Output the (x, y) coordinate of the center of the cell containing the given text.  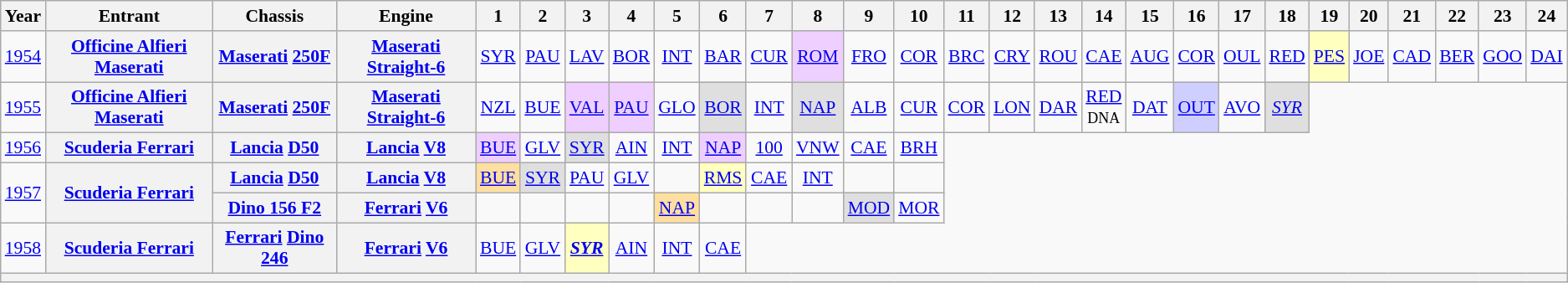
22 (1457, 16)
20 (1368, 16)
ROU (1058, 57)
12 (1012, 16)
OUT (1196, 107)
Ferrari Dino 246 (274, 248)
BRH (918, 148)
GOO (1502, 57)
DAR (1058, 107)
1957 (23, 193)
NZL (498, 107)
1958 (23, 248)
DAI (1547, 57)
1954 (23, 57)
DAT (1151, 107)
AVO (1242, 107)
RED (1286, 57)
23 (1502, 16)
17 (1242, 16)
OUL (1242, 57)
13 (1058, 16)
RMS (723, 178)
BER (1457, 57)
JOE (1368, 57)
GLO (677, 107)
14 (1104, 16)
3 (587, 16)
2 (542, 16)
LON (1012, 107)
MOR (918, 208)
4 (632, 16)
8 (818, 16)
100 (769, 148)
ROM (818, 57)
VAL (587, 107)
BAR (723, 57)
5 (677, 16)
Entrant (129, 16)
15 (1151, 16)
Dino 156 F2 (274, 208)
19 (1330, 16)
BRC (967, 57)
Year (23, 16)
16 (1196, 16)
1955 (23, 107)
PES (1330, 57)
ALB (870, 107)
7 (769, 16)
11 (967, 16)
FRO (870, 57)
LAV (587, 57)
10 (918, 16)
CAD (1412, 57)
21 (1412, 16)
24 (1547, 16)
9 (870, 16)
Engine (406, 16)
1 (498, 16)
6 (723, 16)
AUG (1151, 57)
VNW (818, 148)
Chassis (274, 16)
MOD (870, 208)
18 (1286, 16)
CRY (1012, 57)
1956 (23, 148)
REDDNA (1104, 107)
